Identify which cell holds the provided text, then report its (x, y) central coordinate. 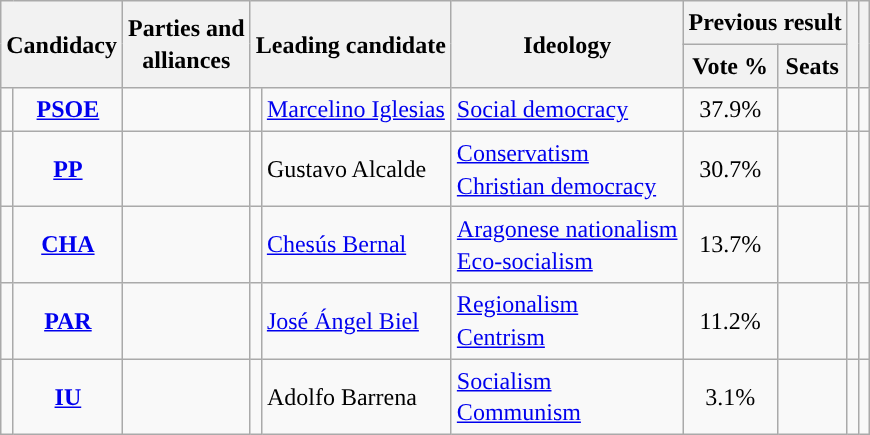
Gustavo Alcalde (356, 169)
Seats (812, 66)
Previous result (765, 22)
Leading candidate (350, 44)
Chesús Bernal (356, 245)
PSOE (68, 110)
PP (68, 169)
Ideology (567, 44)
Marcelino Iglesias (356, 110)
PAR (68, 321)
Aragonese nationalismEco-socialism (567, 245)
SocialismCommunism (567, 397)
José Ángel Biel (356, 321)
Parties andalliances (187, 44)
3.1% (730, 397)
IU (68, 397)
Social democracy (567, 110)
37.9% (730, 110)
ConservatismChristian democracy (567, 169)
RegionalismCentrism (567, 321)
Adolfo Barrena (356, 397)
13.7% (730, 245)
30.7% (730, 169)
11.2% (730, 321)
Candidacy (62, 44)
CHA (68, 245)
Vote % (730, 66)
